Return (X, Y) of the center of cell containing provided text 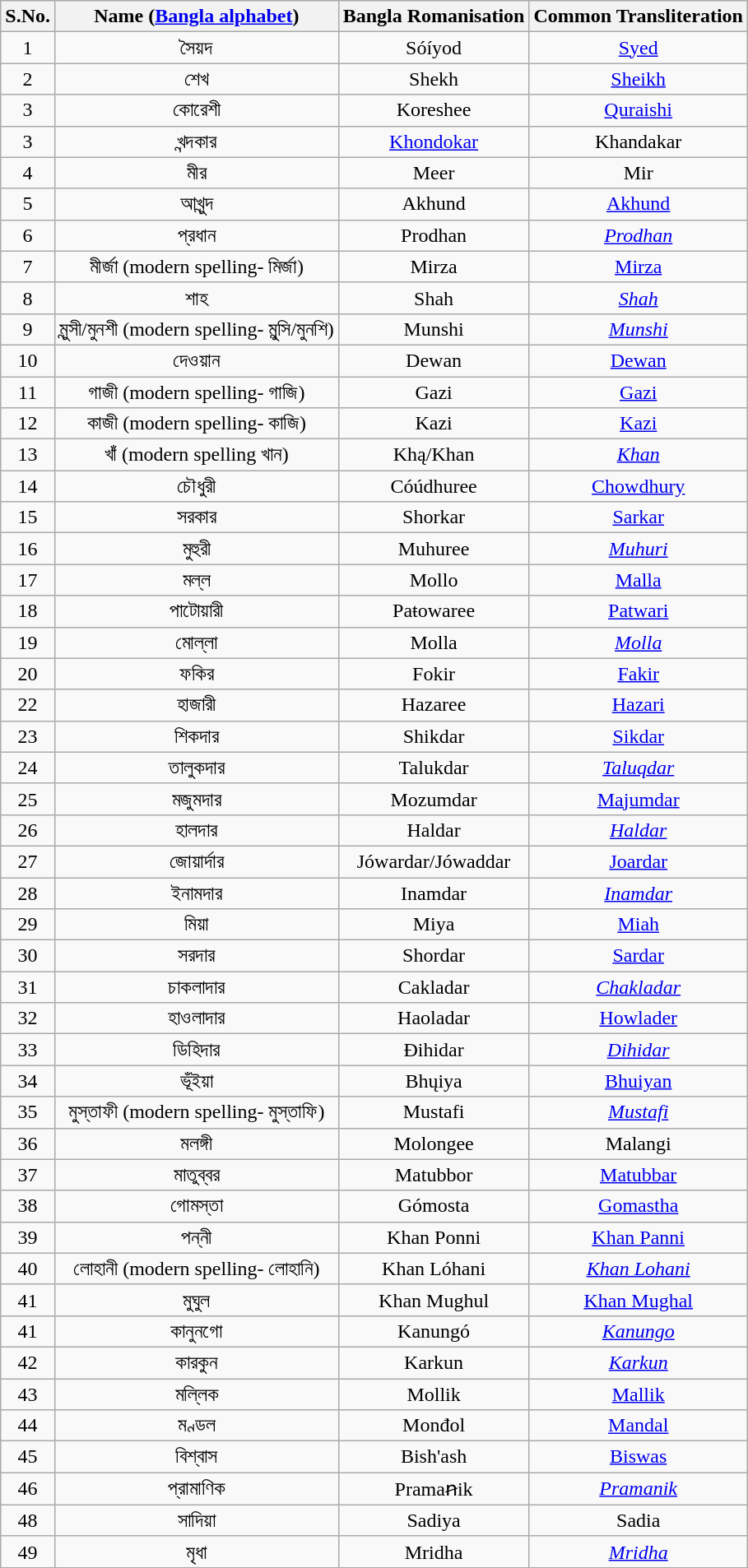
গাজী (modern spelling- গাজি) (196, 392)
ফকির (196, 674)
25 (28, 799)
মীর (196, 173)
মৃধা (196, 1552)
Sóíyod (434, 48)
40 (28, 1269)
Gomastha (639, 1206)
মিয়া (196, 925)
Matubbor (434, 1175)
Paŧowaree (434, 611)
39 (28, 1237)
Mollo (434, 580)
শিকদার (196, 736)
46 (28, 1489)
28 (28, 893)
18 (28, 611)
কাজী (modern spelling- কাজি) (196, 424)
কারকুন (196, 1362)
Hazari (639, 705)
29 (28, 925)
12 (28, 424)
খাঁ (modern spelling খান) (196, 455)
মল্ল (196, 580)
4 (28, 173)
S.No. (28, 16)
দেওয়ান (196, 360)
Syed (639, 48)
সরদার (196, 956)
Haoladar (434, 1018)
Koreshee (434, 110)
Mallik (639, 1394)
Khan Mughal (639, 1300)
22 (28, 705)
সৈয়দ (196, 48)
Fokir (434, 674)
Meer (434, 173)
10 (28, 360)
Gómosta (434, 1206)
Miya (434, 925)
Mollik (434, 1394)
Common Transliteration (639, 16)
Quraishi (639, 110)
Khą/Khan (434, 455)
Fakir (639, 674)
2 (28, 79)
20 (28, 674)
পন্নী (196, 1237)
প্রামাণিক (196, 1489)
Shordar (434, 956)
Shekh (434, 79)
Taluqdar (639, 768)
মলঙ্গী (196, 1144)
26 (28, 830)
Joardar (639, 861)
Jówardar/Jówaddar (434, 861)
Khan Mughul (434, 1300)
মাতুব্বর (196, 1175)
Shorkar (434, 517)
42 (28, 1362)
31 (28, 987)
5 (28, 204)
Muhuree (434, 549)
Sarkar (639, 517)
7 (28, 267)
Muhuri (639, 549)
তালুকদার (196, 768)
48 (28, 1520)
Sardar (639, 956)
Sheikh (639, 79)
Molongee (434, 1144)
9 (28, 329)
মুহুরী (196, 549)
ইনামদার (196, 893)
কানুনগো (196, 1331)
বিশ্বাস (196, 1457)
ভূঁইয়া (196, 1081)
মণ্ডল (196, 1426)
মীর্জা (modern spelling- মির্জা) (196, 267)
36 (28, 1144)
17 (28, 580)
Hazaree (434, 705)
Đihidar (434, 1050)
হাজারী (196, 705)
মজুমদার (196, 799)
Monđol (434, 1426)
প্রধান (196, 235)
30 (28, 956)
Sadia (639, 1520)
খন্দকার (196, 141)
মুন্সী/মুনশী (modern spelling- মুন্সি/মুনশি) (196, 329)
লোহানী (modern spelling- লোহানি) (196, 1269)
45 (28, 1457)
23 (28, 736)
Khan (639, 455)
Bish'ash (434, 1457)
চৌধুরী (196, 486)
সরকার (196, 517)
19 (28, 643)
38 (28, 1206)
চাকলাদার (196, 987)
Bangla Romanisation (434, 16)
Name (Bangla alphabet) (196, 16)
হাওলাদার (196, 1018)
Bhųiya (434, 1081)
43 (28, 1394)
মুঘুল (196, 1300)
Chowdhury (639, 486)
35 (28, 1112)
49 (28, 1552)
Khan Lóhani (434, 1269)
Pramaꞥik (434, 1489)
Malla (639, 580)
মুস্তাফী (modern spelling- মুস্তাফি) (196, 1112)
Matubbar (639, 1175)
Khan Lohani (639, 1269)
Patwari (639, 611)
Bhuiyan (639, 1081)
Khan Ponni (434, 1237)
Malangi (639, 1144)
হালদার (196, 830)
16 (28, 549)
Howlader (639, 1018)
জোয়ার্দার (196, 861)
Majumdar (639, 799)
Kanungo (639, 1331)
15 (28, 517)
Sadiya (434, 1520)
শেখ (196, 79)
44 (28, 1426)
37 (28, 1175)
13 (28, 455)
শাহ (196, 298)
Mozumdar (434, 799)
14 (28, 486)
Kanungó (434, 1331)
8 (28, 298)
Sikdar (639, 736)
Khan Panni (639, 1237)
Pramanik (639, 1489)
34 (28, 1081)
মোল্লা (196, 643)
মল্লিক (196, 1394)
Chakladar (639, 987)
Cóúdhuree (434, 486)
Talukdar (434, 768)
Mir (639, 173)
আখুন্দ (196, 204)
সাদিয়া (196, 1520)
24 (28, 768)
গোমস্তা (196, 1206)
Khondokar (434, 141)
Dihidar (639, 1050)
6 (28, 235)
Cakladar (434, 987)
32 (28, 1018)
11 (28, 392)
33 (28, 1050)
Khandakar (639, 141)
Mandal (639, 1426)
কোরেশী (196, 110)
পাটোয়ারী (196, 611)
1 (28, 48)
Miah (639, 925)
27 (28, 861)
Shikdar (434, 736)
Biswas (639, 1457)
ডিহিদার (196, 1050)
